Capture the cell that displays the provided text and extract its [X, Y] central coordinate. 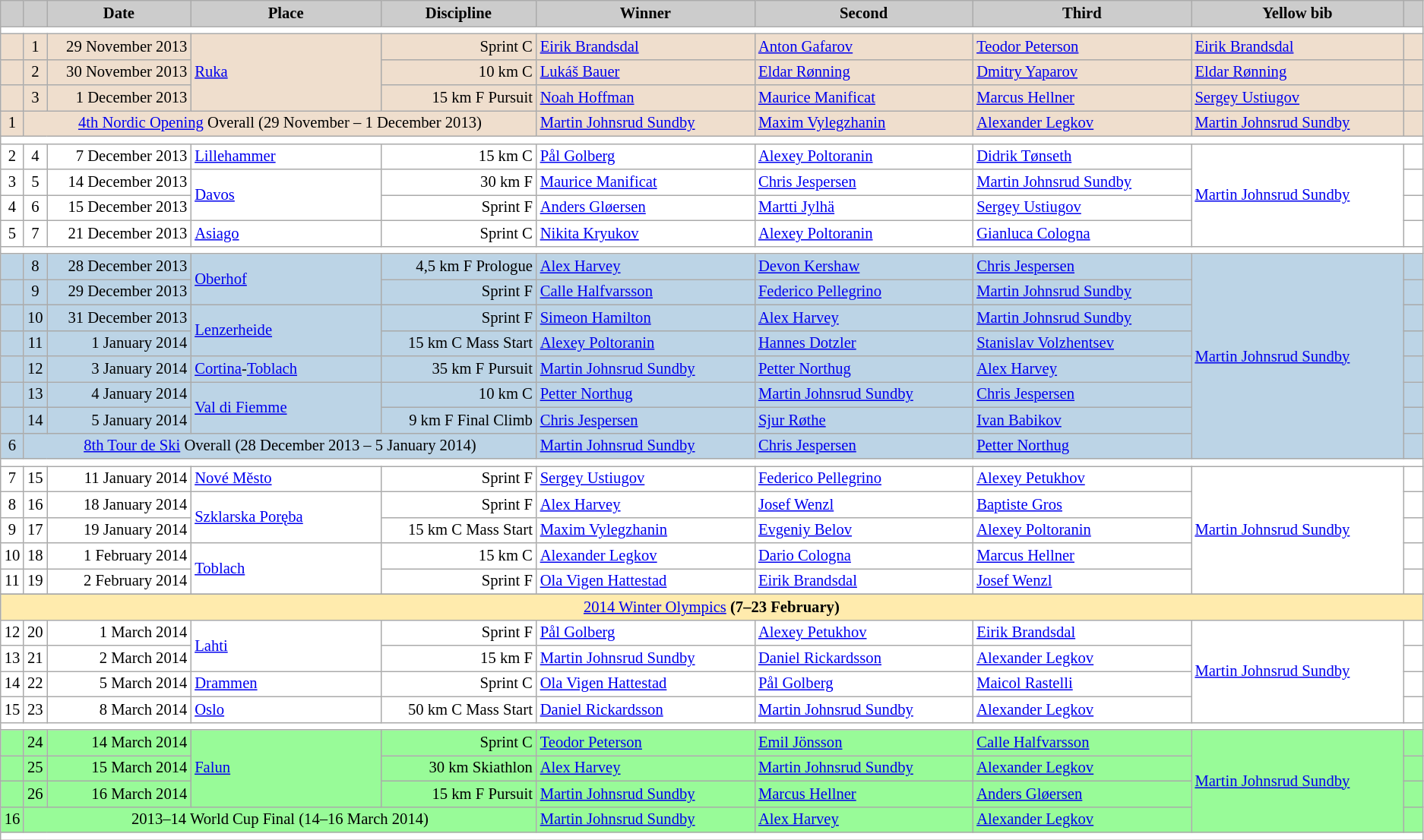
21 [35, 658]
2 February 2014 [119, 581]
2 March 2014 [119, 658]
15 March 2014 [119, 768]
23 [35, 709]
Date [119, 13]
5 January 2014 [119, 420]
Cortina-Toblach [286, 368]
Baptiste Gros [1082, 504]
Ivan Babikov [1082, 420]
1 February 2014 [119, 555]
28 December 2013 [119, 267]
8th Tour de Ski Overall (28 December 2013 – 5 January 2014) [280, 446]
7 December 2013 [119, 156]
Dario Cologna [863, 555]
Hannes Dotzler [863, 343]
Asiago [286, 233]
17 [35, 530]
Yellow bib [1298, 13]
Emil Jönsson [863, 742]
Third [1082, 13]
1 January 2014 [119, 343]
22 [35, 684]
26 [35, 794]
Martti Jylhä [863, 207]
11 January 2014 [119, 478]
Val di Fiemme [286, 407]
Drammen [286, 684]
Davos [286, 194]
19 January 2014 [119, 530]
Nikita Kryukov [646, 233]
Toblach [286, 568]
Place [286, 13]
Maicol Rastelli [1082, 684]
4,5 km F Prologue [459, 267]
Lahti [286, 646]
15 km F [459, 658]
Discipline [459, 13]
Noah Hoffman [646, 98]
Dmitry Yaparov [1082, 72]
4 January 2014 [119, 394]
3 January 2014 [119, 368]
Devon Kershaw [863, 267]
18 [35, 555]
Nové Město [286, 478]
24 [35, 742]
Stanislav Volzhentsev [1082, 343]
Gianluca Cologna [1082, 233]
Anton Gafarov [863, 46]
4th Nordic Opening Overall (29 November – 1 December 2013) [280, 123]
8 March 2014 [119, 709]
5 March 2014 [119, 684]
29 December 2013 [119, 292]
1 December 2013 [119, 98]
Oberhof [286, 279]
15 December 2013 [119, 207]
Lenzerheide [286, 330]
1 March 2014 [119, 633]
2013–14 World Cup Final (14–16 March 2014) [280, 819]
30 km Skiathlon [459, 768]
Winner [646, 13]
18 January 2014 [119, 504]
9 km F Final Climb [459, 420]
14 December 2013 [119, 182]
Simeon Hamilton [646, 317]
19 [35, 581]
2014 Winter Olympics (7–23 February) [711, 607]
29 November 2013 [119, 46]
Second [863, 13]
Evgeniy Belov [863, 530]
50 km C Mass Start [459, 709]
Oslo [286, 709]
14 March 2014 [119, 742]
Lukáš Bauer [646, 72]
Ruka [286, 71]
16 March 2014 [119, 794]
Szklarska Poręba [286, 517]
Lillehammer [286, 156]
Falun [286, 767]
35 km F Pursuit [459, 368]
30 November 2013 [119, 72]
31 December 2013 [119, 317]
Didrik Tønseth [1082, 156]
30 km F [459, 182]
21 December 2013 [119, 233]
25 [35, 768]
Sjur Røthe [863, 420]
20 [35, 633]
